Return the [X, Y] coordinate for the center point of the cell that contains the specified text.  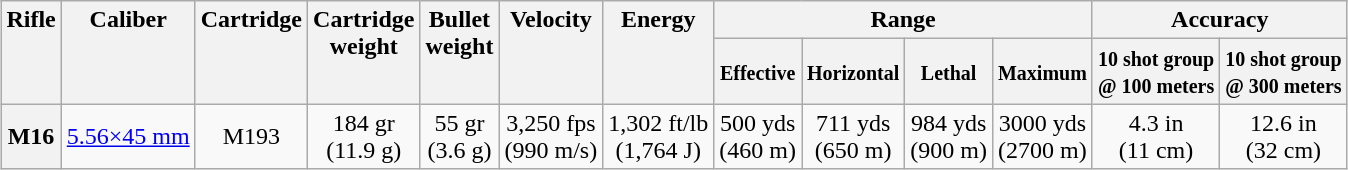
55 gr (3.6 g) [460, 136]
Cartridge weight [364, 52]
Maximum [1042, 72]
711 yds (650 m) [854, 136]
Lethal [949, 72]
3000 yds (2700 m) [1042, 136]
Accuracy [1220, 20]
Range [904, 20]
4.3 in (11 cm) [1156, 136]
Rifle [31, 52]
10 shot group @ 300 meters [1284, 72]
3,250 fps (990 m/s) [551, 136]
M193 [251, 136]
Caliber [128, 52]
10 shot group @ 100 meters [1156, 72]
Cartridge [251, 52]
12.6 in (32 cm) [1284, 136]
Velocity [551, 52]
1,302 ft/lb (1,764 J) [658, 136]
Horizontal [854, 72]
M16 [31, 136]
Effective [758, 72]
184 gr (11.9 g) [364, 136]
5.56×45 mm [128, 136]
Bullet weight [460, 52]
984 yds (900 m) [949, 136]
Energy [658, 52]
500 yds (460 m) [758, 136]
